Output the (x, y) coordinate of the center of the cell containing the given text.  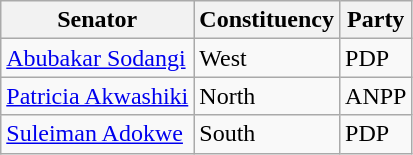
Suleiman Adokwe (98, 134)
ANPP (376, 96)
Senator (98, 20)
South (267, 134)
Party (376, 20)
Patricia Akwashiki (98, 96)
Abubakar Sodangi (98, 58)
West (267, 58)
Constituency (267, 20)
North (267, 96)
